Find where the given text appears and provide that cell's center as [X, Y] coordinate. 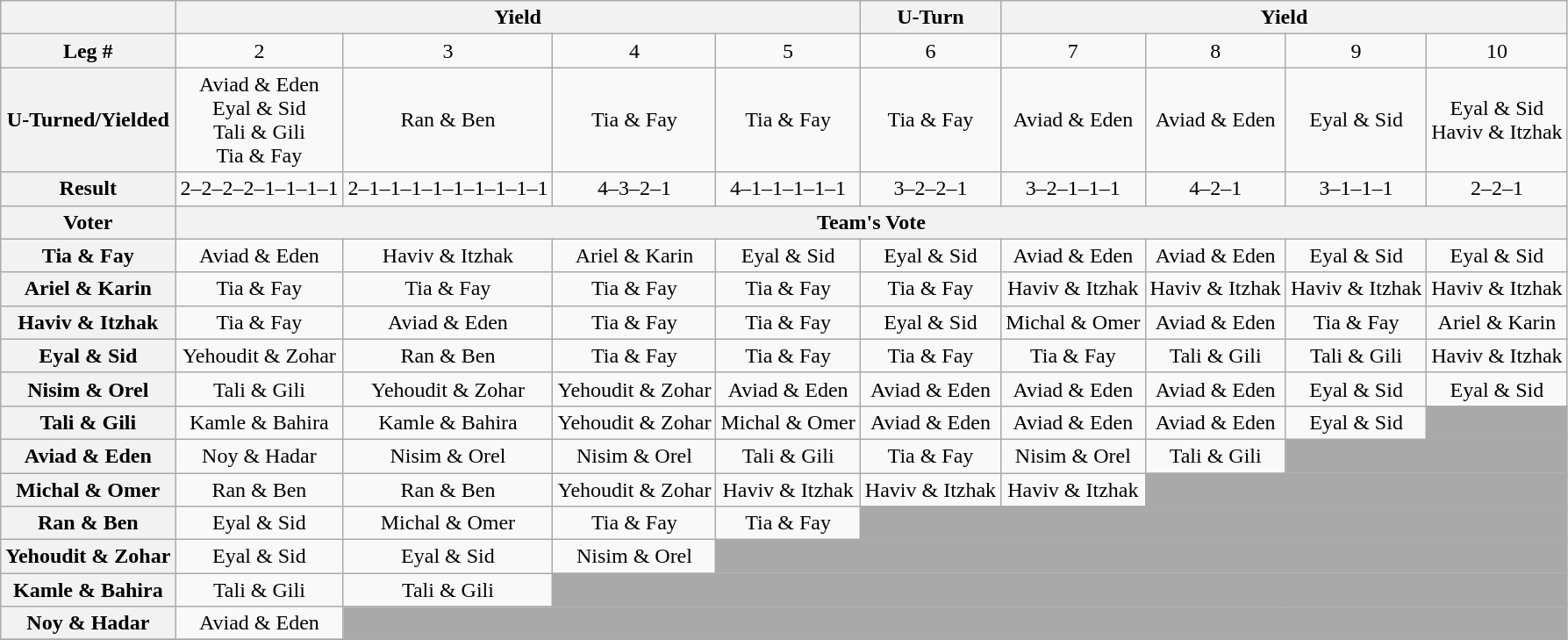
3–2–1–1–1 [1073, 189]
5 [788, 51]
U-Turn [930, 18]
6 [930, 51]
9 [1356, 51]
2–1–1–1–1–1–1–1–1–1 [447, 189]
Leg # [88, 51]
2–2–1 [1497, 189]
Team's Vote [871, 222]
2 [260, 51]
4–1–1–1–1–1 [788, 189]
3–2–2–1 [930, 189]
10 [1497, 51]
4 [634, 51]
Voter [88, 222]
2–2–2–2–1–1–1–1 [260, 189]
Aviad & EdenEyal & SidTali & GiliTia & Fay [260, 119]
8 [1215, 51]
3 [447, 51]
4–3–2–1 [634, 189]
7 [1073, 51]
Eyal & SidHaviv & Itzhak [1497, 119]
3–1–1–1 [1356, 189]
4–2–1 [1215, 189]
Result [88, 189]
U-Turned/Yielded [88, 119]
